Capture the cell that displays the provided text and extract its (x, y) central coordinate. 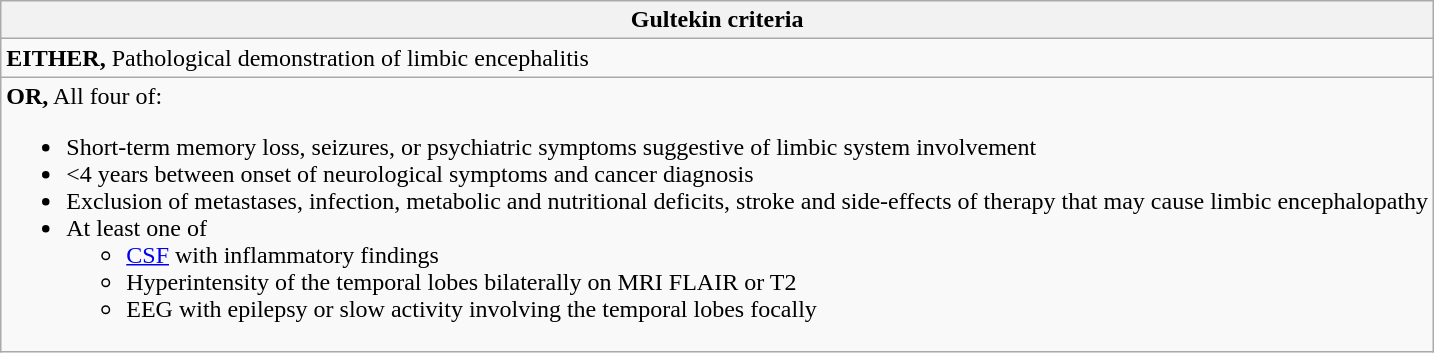
EITHER, Pathological demonstration of limbic encephalitis (718, 58)
Gultekin criteria (718, 20)
